Search for the cell housing the specified text and yield its (x, y) center coordinate. 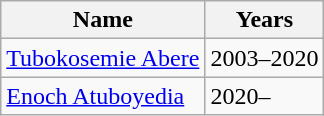
2003–2020 (264, 58)
Name (103, 20)
Tubokosemie Abere (103, 58)
Years (264, 20)
Enoch Atuboyedia (103, 96)
2020– (264, 96)
